Output the [X, Y] coordinate of the center of the cell containing the given text.  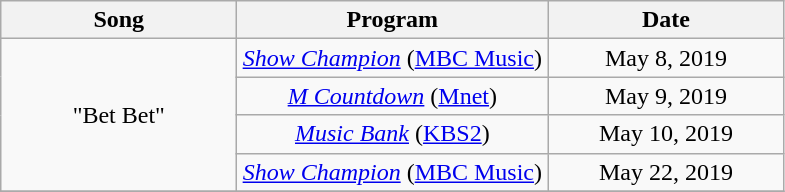
M Countdown (Mnet) [392, 96]
Program [392, 20]
"Bet Bet" [119, 115]
May 10, 2019 [666, 134]
May 9, 2019 [666, 96]
Date [666, 20]
Music Bank (KBS2) [392, 134]
May 8, 2019 [666, 58]
Song [119, 20]
May 22, 2019 [666, 172]
